Capture the cell that displays the provided text and extract its (X, Y) central coordinate. 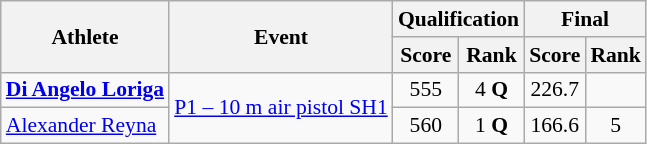
166.6 (554, 126)
Event (281, 36)
560 (426, 126)
5 (616, 126)
Final (585, 19)
P1 – 10 m air pistol SH1 (281, 108)
226.7 (554, 90)
555 (426, 90)
Qualification (458, 19)
Athlete (85, 36)
Di Angelo Loriga (85, 90)
4 Q (492, 90)
Alexander Reyna (85, 126)
1 Q (492, 126)
